Find where the given text appears and provide that cell's center as (X, Y) coordinate. 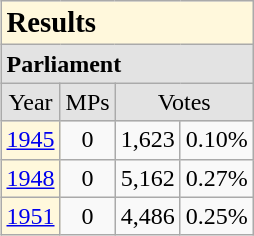
1951 (30, 216)
1,623 (148, 140)
Year (30, 102)
Results (127, 23)
Parliament (127, 64)
1945 (30, 140)
0.27% (216, 178)
0.10% (216, 140)
0.25% (216, 216)
MPs (88, 102)
Votes (184, 102)
5,162 (148, 178)
4,486 (148, 216)
1948 (30, 178)
